Pinpoint the cell where the given text exists, returning its [X, Y] midpoint coordinate. 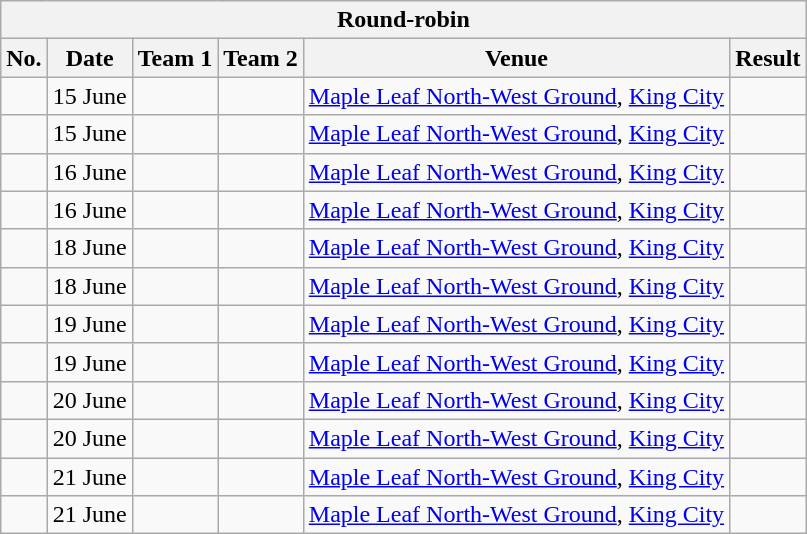
Team 1 [175, 58]
Round-robin [404, 20]
Date [90, 58]
No. [24, 58]
Team 2 [261, 58]
Result [768, 58]
Venue [516, 58]
